Detect which cell encompasses the target text, then output its [x, y] center coordinate. 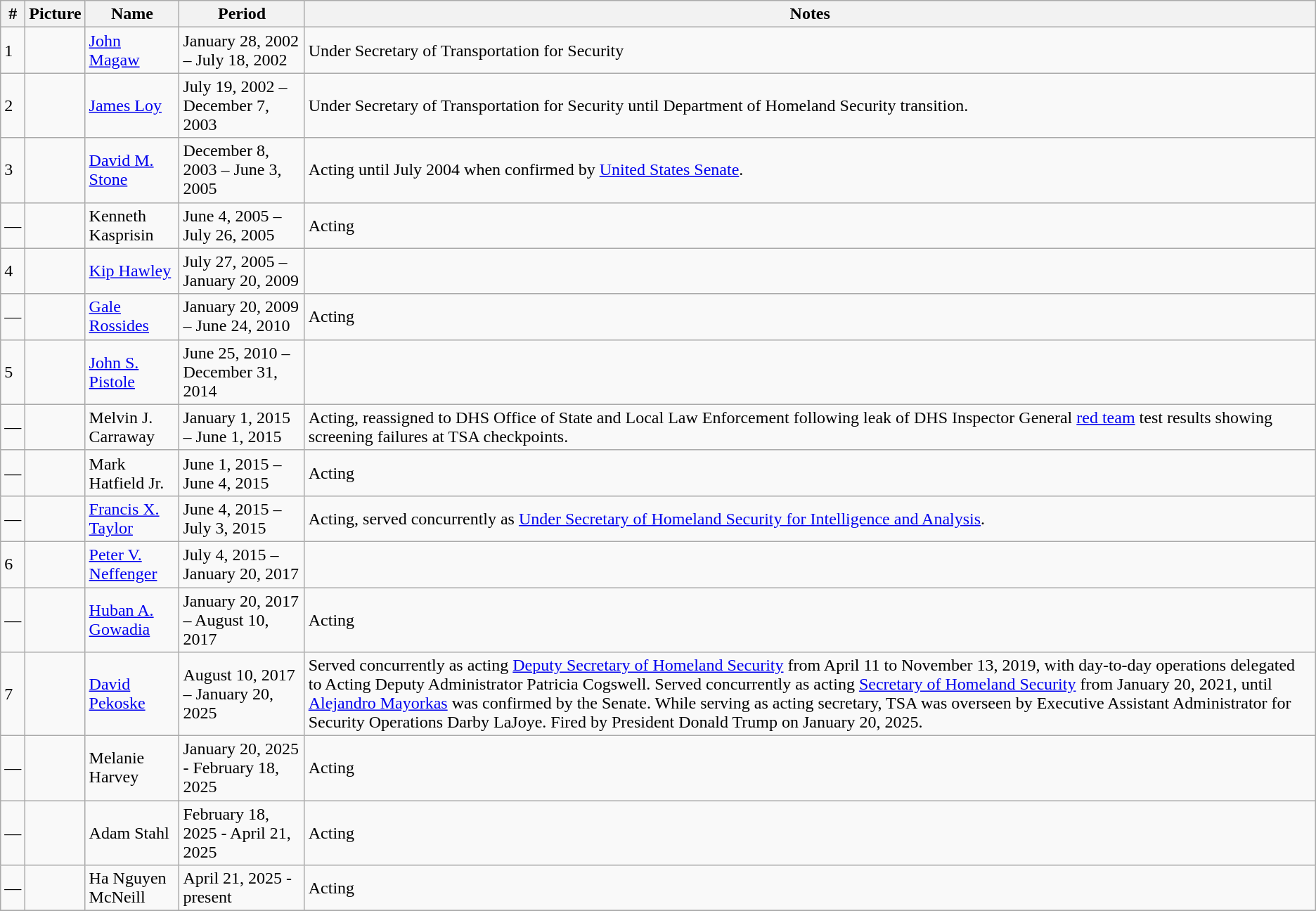
Name [132, 14]
David M. Stone [132, 170]
John S. Pistole [132, 372]
5 [13, 372]
Under Secretary of Transportation for Security [810, 51]
August 10, 2017 – January 20, 2025 [242, 694]
Acting until July 2004 when confirmed by United States Senate. [810, 170]
June 4, 2015 – July 3, 2015 [242, 519]
Adam Stahl [132, 833]
Ha Nguyen McNeill [132, 889]
4 [13, 271]
Francis X. Taylor [132, 519]
January 20, 2025 - February 18, 2025 [242, 768]
3 [13, 170]
# [13, 14]
Melvin J. Carraway [132, 427]
Acting, served concurrently as Under Secretary of Homeland Security for Intelligence and Analysis. [810, 519]
January 20, 2017 – August 10, 2017 [242, 620]
6 [13, 564]
James Loy [132, 105]
1 [13, 51]
July 19, 2002 – December 7, 2003 [242, 105]
April 21, 2025 - present [242, 889]
December 8, 2003 – June 3, 2005 [242, 170]
7 [13, 694]
June 1, 2015 – June 4, 2015 [242, 472]
Huban A. Gowadia [132, 620]
Notes [810, 14]
John Magaw [132, 51]
Under Secretary of Transportation for Security until Department of Homeland Security transition. [810, 105]
Kenneth Kasprisin [132, 225]
Melanie Harvey [132, 768]
January 20, 2009 – June 24, 2010 [242, 316]
Peter V. Neffenger [132, 564]
Mark Hatfield Jr. [132, 472]
2 [13, 105]
Gale Rossides [132, 316]
Picture [55, 14]
June 4, 2005 – July 26, 2005 [242, 225]
July 27, 2005 – January 20, 2009 [242, 271]
January 1, 2015 – June 1, 2015 [242, 427]
January 28, 2002 – July 18, 2002 [242, 51]
February 18, 2025 - April 21, 2025 [242, 833]
Kip Hawley [132, 271]
July 4, 2015 – January 20, 2017 [242, 564]
Period [242, 14]
David Pekoske [132, 694]
June 25, 2010 – December 31, 2014 [242, 372]
